Extract the [x, y] coordinate from the center of the cell holding the provided text.  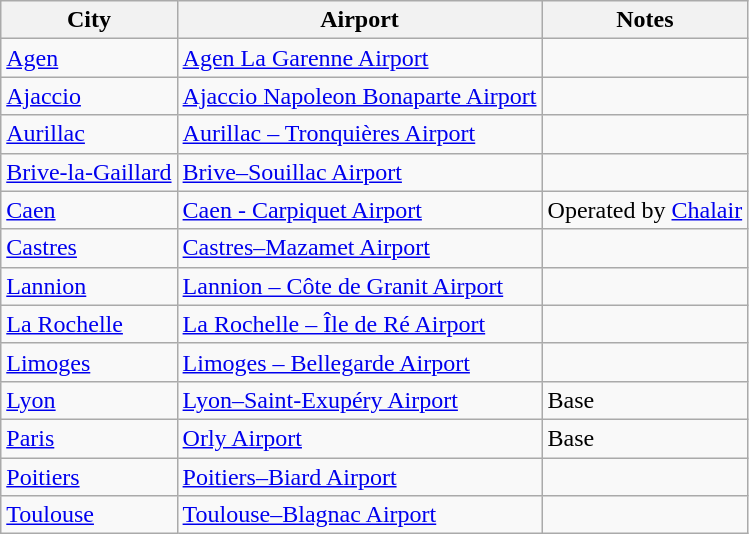
Airport [360, 20]
Operated by Chalair [645, 210]
Brive–Souillac Airport [360, 172]
Lyon [89, 400]
Agen [89, 58]
Agen La Garenne Airport [360, 58]
Castres–Mazamet Airport [360, 248]
Aurillac [89, 134]
Caen [89, 210]
Aurillac – Tronquières Airport [360, 134]
Toulouse [89, 515]
La Rochelle – Île de Ré Airport [360, 324]
Paris [89, 438]
Lannion – Côte de Granit Airport [360, 286]
Castres [89, 248]
Caen - Carpiquet Airport [360, 210]
City [89, 20]
Poitiers–Biard Airport [360, 477]
La Rochelle [89, 324]
Notes [645, 20]
Lyon–Saint-Exupéry Airport [360, 400]
Ajaccio Napoleon Bonaparte Airport [360, 96]
Ajaccio [89, 96]
Toulouse–Blagnac Airport [360, 515]
Brive-la-Gaillard [89, 172]
Limoges – Bellegarde Airport [360, 362]
Limoges [89, 362]
Lannion [89, 286]
Orly Airport [360, 438]
Poitiers [89, 477]
